Return the (X, Y) coordinate for the center point of the cell that contains the specified text.  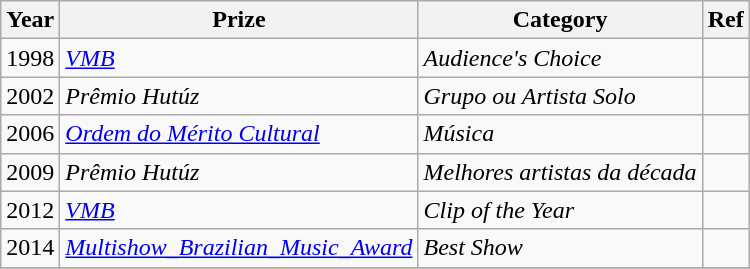
Year (30, 20)
Ordem do Mérito Cultural (239, 134)
Clip of the Year (560, 210)
2006 (30, 134)
Category (560, 20)
Best Show (560, 248)
Grupo ou Artista Solo (560, 96)
Prize (239, 20)
2002 (30, 96)
Audience's Choice (560, 58)
Melhores artistas da década (560, 172)
Multishow_Brazilian_Music_Award (239, 248)
2014 (30, 248)
2009 (30, 172)
1998 (30, 58)
Música (560, 134)
2012 (30, 210)
Ref (726, 20)
